Locate the cell with the specified text and output its [x, y] center coordinate. 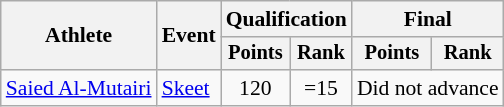
Final [428, 19]
=15 [321, 88]
Skeet [189, 88]
Athlete [79, 36]
Saied Al-Mutairi [79, 88]
Event [189, 36]
Qualification [286, 19]
120 [256, 88]
Did not advance [428, 88]
